Provide the [x, y] coordinate of the cell's center where the given text is located.  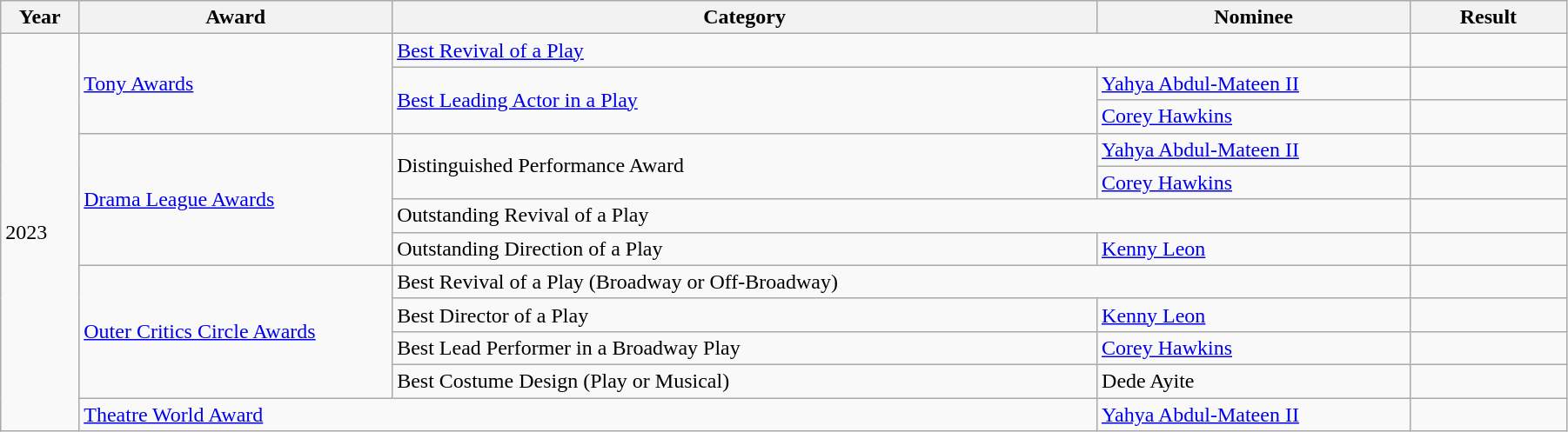
Award [236, 17]
Best Leading Actor in a Play [745, 100]
Outer Critics Circle Awards [236, 331]
Drama League Awards [236, 199]
2023 [40, 233]
Best Revival of a Play [901, 50]
Outstanding Direction of a Play [745, 249]
Year [40, 17]
Outstanding Revival of a Play [901, 216]
Theatre World Award [588, 415]
Nominee [1254, 17]
Best Costume Design (Play or Musical) [745, 381]
Tony Awards [236, 83]
Category [745, 17]
Distinguished Performance Award [745, 166]
Best Revival of a Play (Broadway or Off-Broadway) [901, 282]
Best Director of a Play [745, 315]
Dede Ayite [1254, 381]
Result [1488, 17]
Best Lead Performer in a Broadway Play [745, 348]
